Capture the cell that displays the provided text and extract its [X, Y] central coordinate. 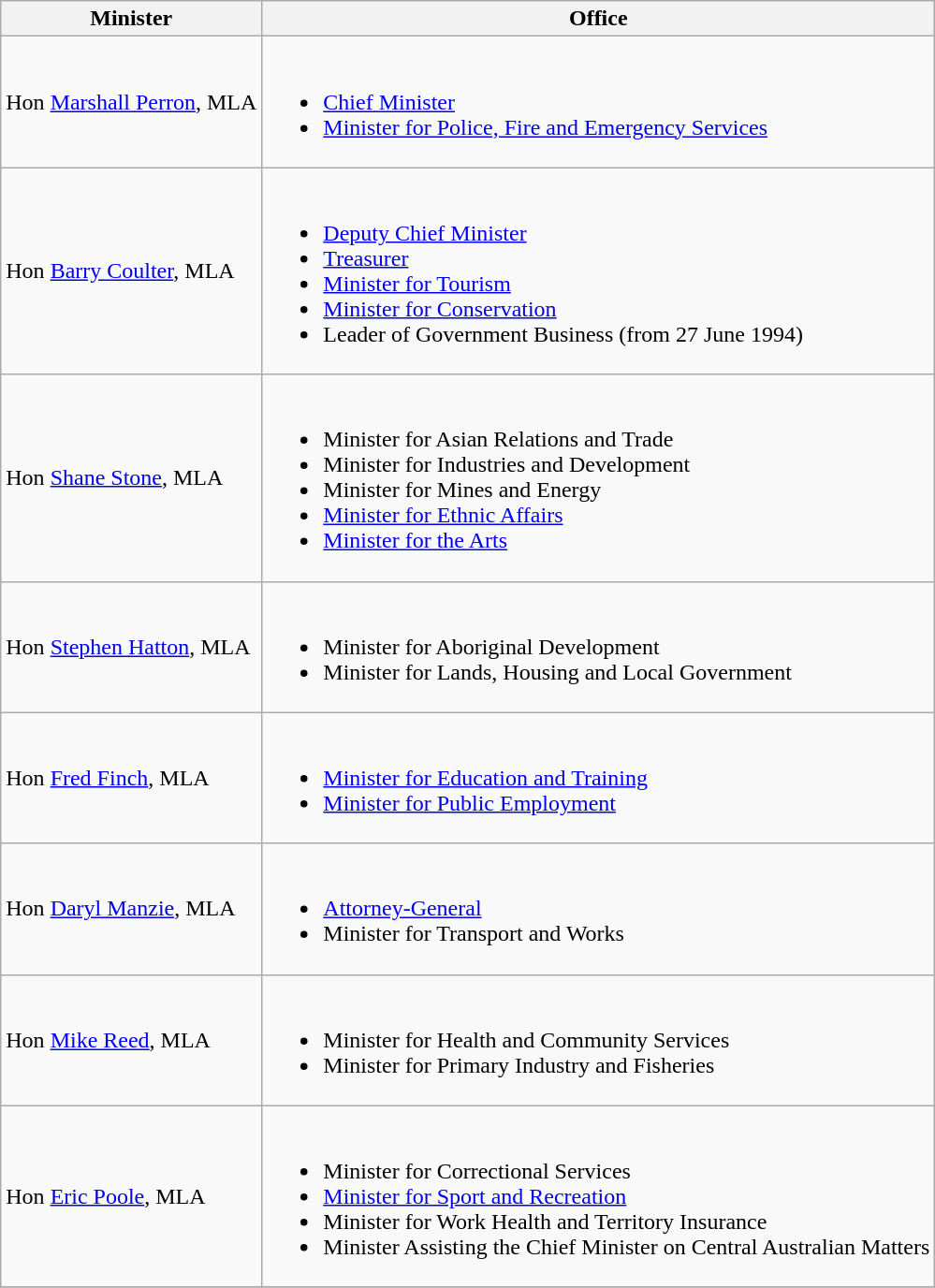
Minister [131, 19]
Hon Eric Poole, MLA [131, 1196]
Hon Shane Stone, MLA [131, 477]
Chief MinisterMinister for Police, Fire and Emergency Services [599, 102]
Attorney-GeneralMinister for Transport and Works [599, 909]
Hon Marshall Perron, MLA [131, 102]
Hon Daryl Manzie, MLA [131, 909]
Hon Fred Finch, MLA [131, 778]
Minister for Health and Community ServicesMinister for Primary Industry and Fisheries [599, 1040]
Minister for Education and TrainingMinister for Public Employment [599, 778]
Deputy Chief MinisterTreasurerMinister for TourismMinister for ConservationLeader of Government Business (from 27 June 1994) [599, 271]
Hon Barry Coulter, MLA [131, 271]
Hon Mike Reed, MLA [131, 1040]
Hon Stephen Hatton, MLA [131, 647]
Minister for Aboriginal DevelopmentMinister for Lands, Housing and Local Government [599, 647]
Office [599, 19]
